Locate the cell with the specified text and output its [x, y] center coordinate. 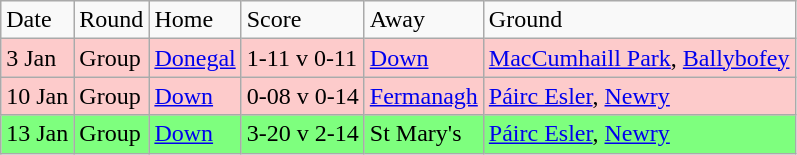
Fermanagh [424, 96]
St Mary's [424, 134]
MacCumhaill Park, Ballybofey [639, 58]
Round [112, 20]
3-20 v 2-14 [302, 134]
Home [195, 20]
3 Jan [38, 58]
10 Jan [38, 96]
Date [38, 20]
Ground [639, 20]
0-08 v 0-14 [302, 96]
1-11 v 0-11 [302, 58]
Away [424, 20]
Score [302, 20]
13 Jan [38, 134]
Donegal [195, 58]
